Pinpoint the cell where the given text exists, returning its [x, y] midpoint coordinate. 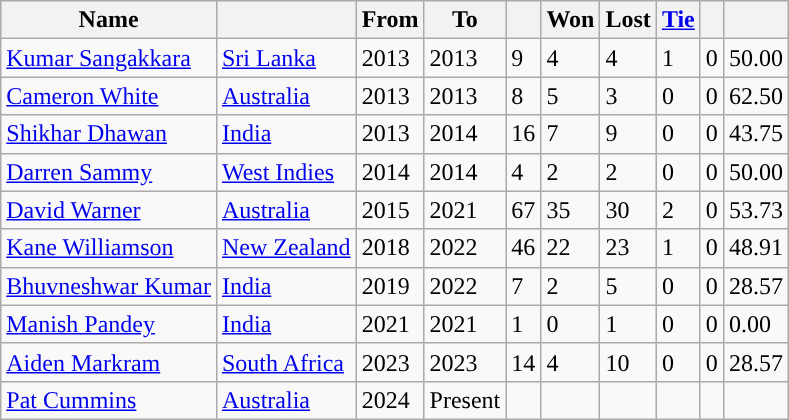
23 [628, 248]
Cameron White [109, 96]
Won [570, 20]
46 [524, 248]
Shikhar Dhawan [109, 134]
53.73 [756, 210]
22 [570, 248]
Tie [678, 20]
43.75 [756, 134]
2015 [390, 210]
Manish Pandey [109, 324]
Name [109, 20]
14 [524, 362]
West Indies [286, 172]
David Warner [109, 210]
Sri Lanka [286, 58]
16 [524, 134]
From [390, 20]
30 [628, 210]
Lost [628, 20]
2024 [390, 400]
3 [628, 96]
8 [524, 96]
South Africa [286, 362]
62.50 [756, 96]
Pat Cummins [109, 400]
Kane Williamson [109, 248]
2018 [390, 248]
35 [570, 210]
67 [524, 210]
Darren Sammy [109, 172]
Kumar Sangakkara [109, 58]
Present [465, 400]
Bhuvneshwar Kumar [109, 286]
2019 [390, 286]
48.91 [756, 248]
To [465, 20]
0.00 [756, 324]
New Zealand [286, 248]
Aiden Markram [109, 362]
10 [628, 362]
